Detect which cell encompasses the target text, then output its (X, Y) center coordinate. 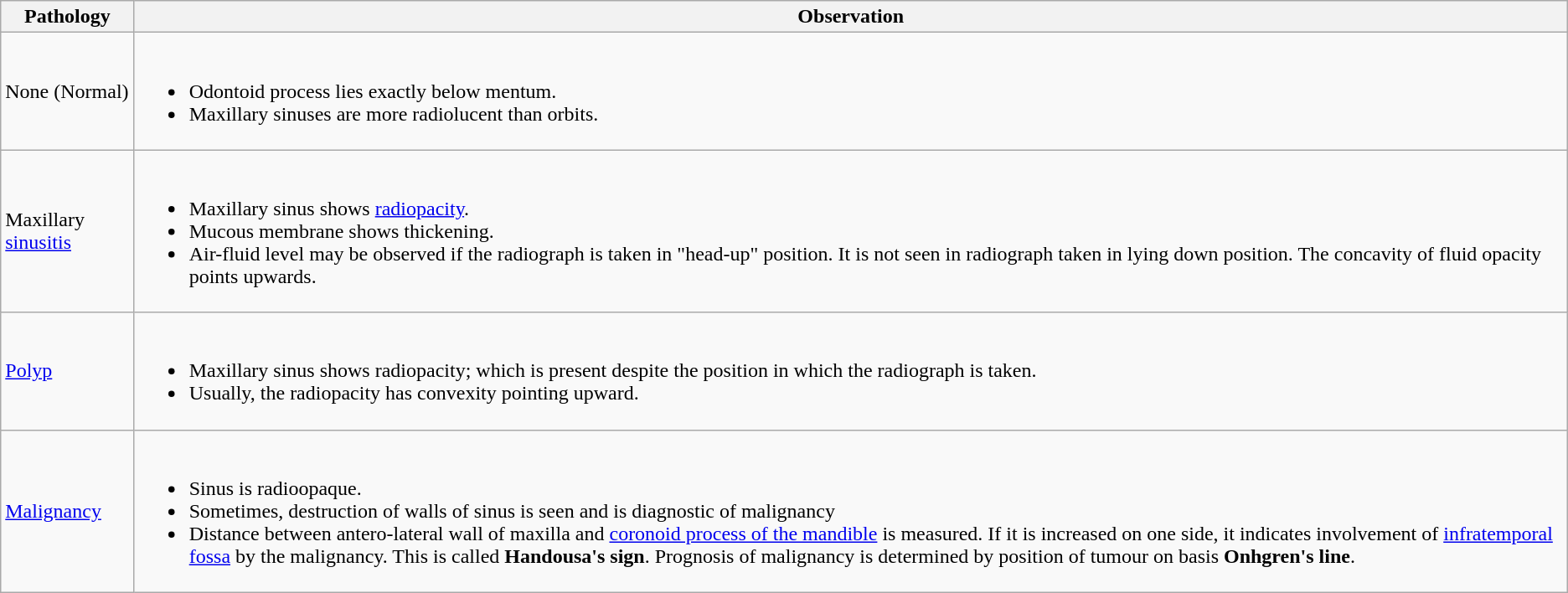
Odontoid process lies exactly below mentum.Maxillary sinuses are more radiolucent than orbits. (851, 91)
Pathology (67, 17)
Polyp (67, 371)
None (Normal) (67, 91)
Maxillary sinusitis (67, 231)
Malignancy (67, 511)
Observation (851, 17)
